Scan for the cell matching the given text and deliver its (X, Y) coordinate at center. 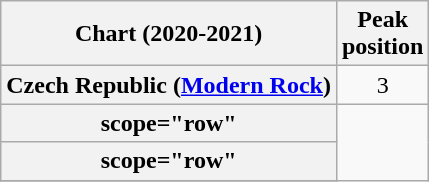
3 (382, 85)
Czech Republic (Modern Rock) (169, 85)
Peakposition (382, 34)
Chart (2020-2021) (169, 34)
